Return the [x, y] coordinate for the center point of the cell that contains the specified text.  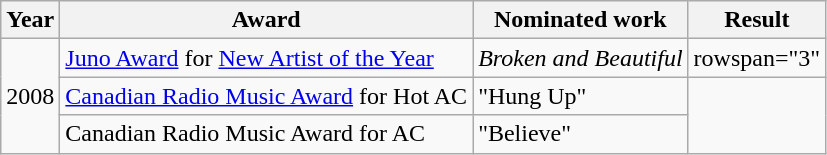
Nominated work [580, 20]
rowspan="3" [757, 58]
Juno Award for New Artist of the Year [266, 58]
"Hung Up" [580, 96]
2008 [30, 96]
Year [30, 20]
Award [266, 20]
Result [757, 20]
"Believe" [580, 134]
Canadian Radio Music Award for Hot AC [266, 96]
Broken and Beautiful [580, 58]
Canadian Radio Music Award for AC [266, 134]
